Scan for the cell matching the given text and deliver its (x, y) coordinate at center. 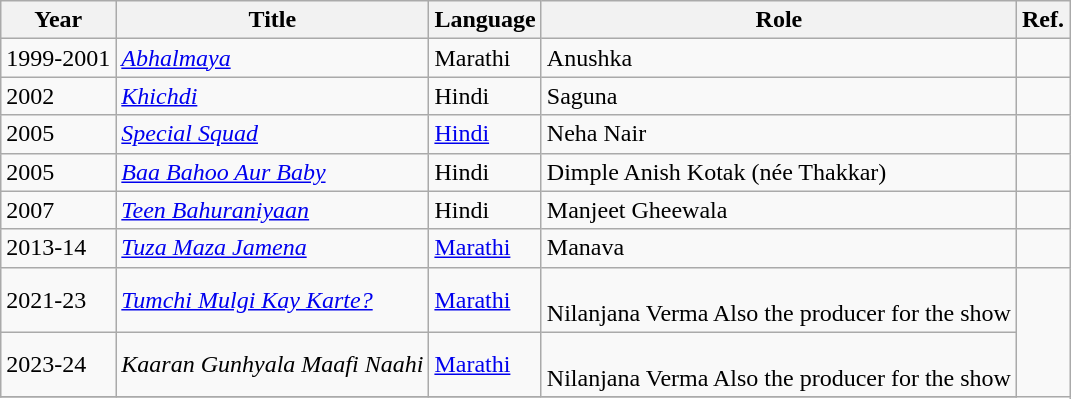
Year (58, 20)
Tuza Maza Jamena (272, 248)
Ref. (1042, 20)
Dimple Anish Kotak (née Thakkar) (778, 172)
Manava (778, 248)
Saguna (778, 96)
2007 (58, 210)
Neha Nair (778, 134)
Khichdi (272, 96)
Manjeet Gheewala (778, 210)
Tumchi Mulgi Kay Karte? (272, 300)
Teen Bahuraniyaan (272, 210)
Special Squad (272, 134)
Baa Bahoo Aur Baby (272, 172)
2021-23 (58, 300)
Kaaran Gunhyala Maafi Naahi (272, 364)
Title (272, 20)
2023-24 (58, 364)
Language (485, 20)
Role (778, 20)
Abhalmaya (272, 58)
1999-2001 (58, 58)
Anushka (778, 58)
2002 (58, 96)
2013-14 (58, 248)
